Determine the [X, Y] coordinate at the center of the cell enclosing the given text.  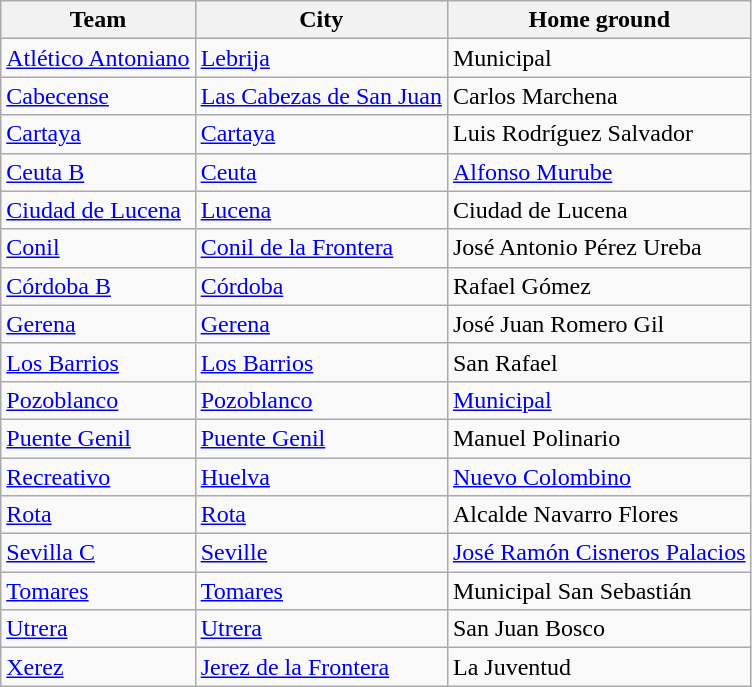
Carlos Marchena [599, 96]
Lebrija [321, 58]
Atlético Antoniano [98, 58]
Rafael Gómez [599, 286]
La Juventud [599, 667]
Sevilla C [98, 553]
Lucena [321, 210]
San Juan Bosco [599, 629]
José Ramón Cisneros Palacios [599, 553]
Xerez [98, 667]
Cabecense [98, 96]
Seville [321, 553]
Manuel Polinario [599, 438]
Ceuta B [98, 172]
Huelva [321, 477]
Conil [98, 248]
City [321, 20]
San Rafael [599, 362]
Nuevo Colombino [599, 477]
Luis Rodríguez Salvador [599, 134]
Alfonso Murube [599, 172]
Alcalde Navarro Flores [599, 515]
Ceuta [321, 172]
Home ground [599, 20]
José Antonio Pérez Ureba [599, 248]
Jerez de la Frontera [321, 667]
José Juan Romero Gil [599, 324]
Córdoba B [98, 286]
Municipal San Sebastián [599, 591]
Las Cabezas de San Juan [321, 96]
Córdoba [321, 286]
Conil de la Frontera [321, 248]
Recreativo [98, 477]
Team [98, 20]
